Return [x, y] of the center of cell containing provided text 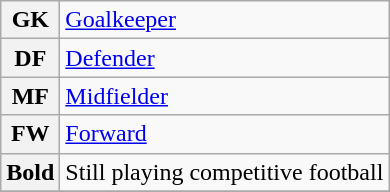
FW [30, 134]
MF [30, 96]
Bold [30, 172]
Goalkeeper [224, 20]
Defender [224, 58]
DF [30, 58]
Midfielder [224, 96]
Forward [224, 134]
GK [30, 20]
Still playing competitive football [224, 172]
